Find where the given text appears and provide that cell's center as [X, Y] coordinate. 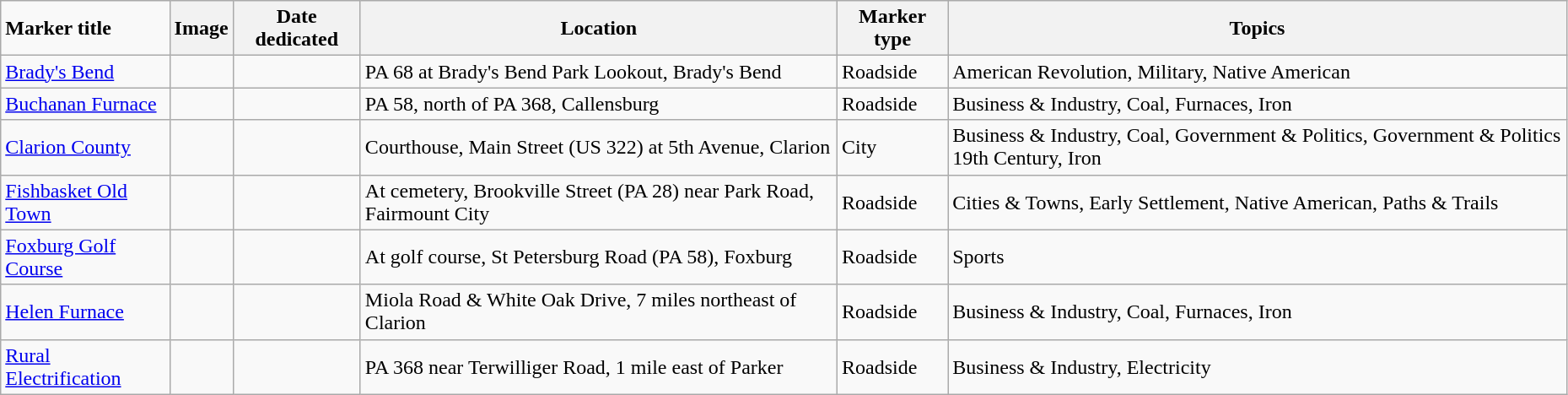
Cities & Towns, Early Settlement, Native American, Paths & Trails [1258, 203]
Marker type [892, 29]
PA 368 near Terwilliger Road, 1 mile east of Parker [599, 366]
Brady's Bend [85, 72]
Date dedicated [297, 29]
Marker title [85, 29]
PA 58, north of PA 368, Callensburg [599, 104]
Topics [1258, 29]
Clarion County [85, 147]
Helen Furnace [85, 312]
Business & Industry, Electricity [1258, 366]
Image [201, 29]
At golf course, St Petersburg Road (PA 58), Foxburg [599, 257]
Fishbasket Old Town [85, 203]
Foxburg Golf Course [85, 257]
Sports [1258, 257]
PA 68 at Brady's Bend Park Lookout, Brady's Bend [599, 72]
Rural Electrification [85, 366]
Buchanan Furnace [85, 104]
Location [599, 29]
Miola Road & White Oak Drive, 7 miles northeast of Clarion [599, 312]
Courthouse, Main Street (US 322) at 5th Avenue, Clarion [599, 147]
At cemetery, Brookville Street (PA 28) near Park Road, Fairmount City [599, 203]
Business & Industry, Coal, Government & Politics, Government & Politics 19th Century, Iron [1258, 147]
City [892, 147]
American Revolution, Military, Native American [1258, 72]
